Locate the cell with the specified text and output its (x, y) center coordinate. 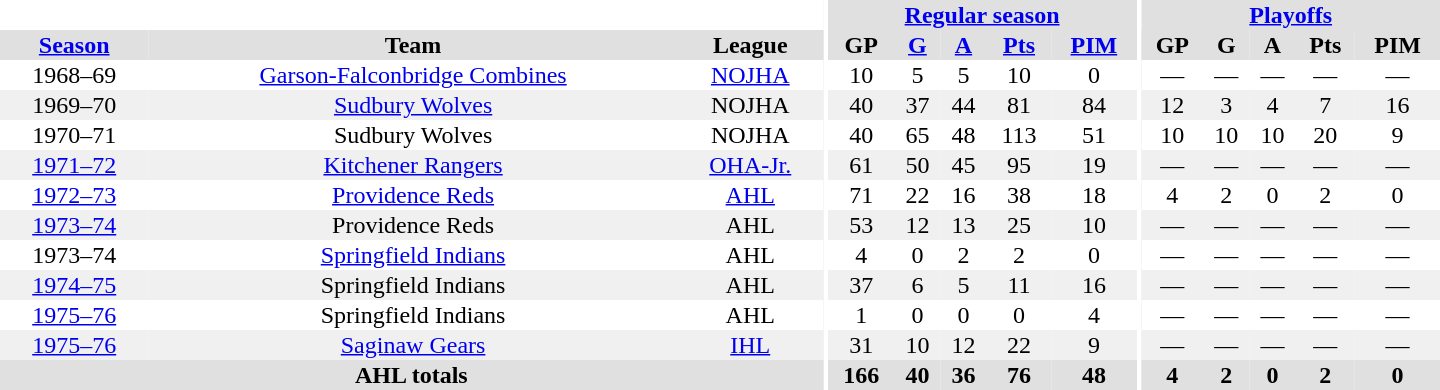
84 (1094, 105)
1 (862, 315)
IHL (750, 345)
65 (917, 135)
81 (1020, 105)
1969–70 (74, 105)
League (750, 45)
1970–71 (74, 135)
Playoffs (1290, 15)
1972–73 (74, 195)
11 (1020, 285)
3 (1226, 105)
113 (1020, 135)
1974–75 (74, 285)
6 (917, 285)
45 (963, 165)
25 (1020, 225)
OHA-Jr. (750, 165)
61 (862, 165)
51 (1094, 135)
Kitchener Rangers (412, 165)
7 (1325, 105)
Regular season (982, 15)
76 (1020, 375)
Saginaw Gears (412, 345)
53 (862, 225)
44 (963, 105)
18 (1094, 195)
Team (412, 45)
166 (862, 375)
38 (1020, 195)
1971–72 (74, 165)
13 (963, 225)
95 (1020, 165)
71 (862, 195)
20 (1325, 135)
Season (74, 45)
36 (963, 375)
19 (1094, 165)
31 (862, 345)
Garson-Falconbridge Combines (412, 75)
1968–69 (74, 75)
50 (917, 165)
AHL totals (412, 375)
